Scan for the cell matching the given text and deliver its [x, y] coordinate at center. 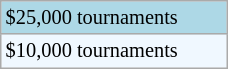
$25,000 tournaments [114, 17]
$10,000 tournaments [114, 51]
